Pinpoint the cell where the given text exists, returning its (x, y) midpoint coordinate. 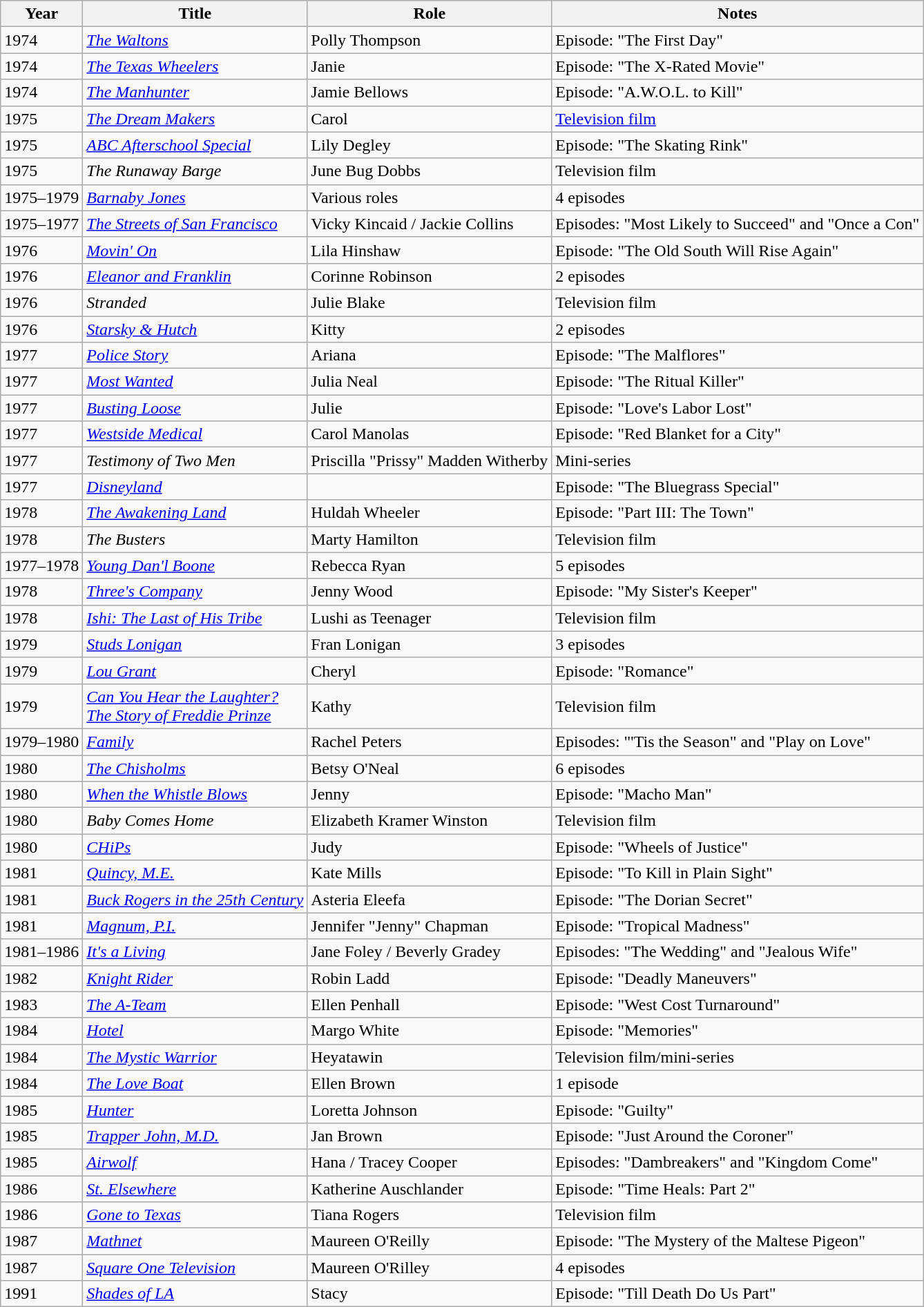
1977–1978 (41, 565)
Julie Blake (430, 302)
The Busters (195, 539)
Police Story (195, 356)
Asteria Eleefa (430, 900)
CHiPs (195, 847)
Episode: "Till Death Do Us Part" (738, 1294)
Episode: "The Bluegrass Special" (738, 487)
Ariana (430, 356)
Episode: "Time Heals: Part 2" (738, 1188)
Katherine Auschlander (430, 1188)
The Mystic Warrior (195, 1057)
Jan Brown (430, 1136)
Fran Lonigan (430, 644)
Quincy, M.E. (195, 873)
Episode: "Tropical Madness" (738, 926)
The A-Team (195, 1005)
Episode: "Deadly Maneuvers" (738, 978)
Jennifer "Jenny" Chapman (430, 926)
Most Wanted (195, 382)
Hana / Tracey Cooper (430, 1162)
Episode: "Red Blanket for a City" (738, 434)
Episode: "Wheels of Justice" (738, 847)
Episodes: "Most Likely to Succeed" and "Once a Con" (738, 224)
Episode: "West Cost Turnaround" (738, 1005)
Marty Hamilton (430, 539)
Episode: "Memories" (738, 1031)
Heyatawin (430, 1057)
Judy (430, 847)
Episode: "The Ritual Killer" (738, 382)
Vicky Kincaid / Jackie Collins (430, 224)
Can You Hear the Laughter?The Story of Freddie Prinze (195, 706)
Episode: "Guilty" (738, 1110)
Ishi: The Last of His Tribe (195, 618)
1975–1977 (41, 224)
The Runaway Barge (195, 171)
1 episode (738, 1083)
1983 (41, 1005)
Janie (430, 66)
Jenny (430, 795)
The Streets of San Francisco (195, 224)
Lou Grant (195, 670)
Episodes: "'Tis the Season" and "Play on Love" (738, 742)
Episode: "The Malflores" (738, 356)
Corinne Robinson (430, 276)
Movin' On (195, 250)
Priscilla "Prissy" Madden Witherby (430, 461)
Huldah Wheeler (430, 513)
1979–1980 (41, 742)
Stacy (430, 1294)
Ellen Penhall (430, 1005)
Ellen Brown (430, 1083)
Episodes: "Dambreakers" and "Kingdom Come" (738, 1162)
Margo White (430, 1031)
Busting Loose (195, 408)
Episode: "My Sister's Keeper" (738, 592)
June Bug Dobbs (430, 171)
1982 (41, 978)
Trapper John, M.D. (195, 1136)
Episode: "The First Day" (738, 40)
Maureen O'Rilley (430, 1268)
Lushi as Teenager (430, 618)
Kate Mills (430, 873)
St. Elsewhere (195, 1188)
The Love Boat (195, 1083)
Carol Manolas (430, 434)
Jane Foley / Beverly Gradey (430, 952)
Tiana Rogers (430, 1215)
Testimony of Two Men (195, 461)
Episode: "Macho Man" (738, 795)
Polly Thompson (430, 40)
Episode: "Just Around the Coroner" (738, 1136)
Knight Rider (195, 978)
Episode: "To Kill in Plain Sight" (738, 873)
Barnaby Jones (195, 197)
Hunter (195, 1110)
Disneyland (195, 487)
Magnum, P.I. (195, 926)
Westside Medical (195, 434)
It's a Living (195, 952)
The Awakening Land (195, 513)
Role (430, 14)
Rachel Peters (430, 742)
The Manhunter (195, 93)
Stranded (195, 302)
When the Whistle Blows (195, 795)
Betsy O'Neal (430, 768)
Baby Comes Home (195, 821)
Various roles (430, 197)
Square One Television (195, 1268)
Elizabeth Kramer Winston (430, 821)
Episode: "The Dorian Secret" (738, 900)
Rebecca Ryan (430, 565)
Studs Lonigan (195, 644)
1991 (41, 1294)
ABC Afterschool Special (195, 145)
Episode: "Part III: The Town" (738, 513)
Loretta Johnson (430, 1110)
Maureen O'Reilly (430, 1241)
Title (195, 14)
Notes (738, 14)
Cheryl (430, 670)
5 episodes (738, 565)
Kitty (430, 329)
Lily Degley (430, 145)
3 episodes (738, 644)
Episode: "The Old South Will Rise Again" (738, 250)
Buck Rogers in the 25th Century (195, 900)
Episode: "Romance" (738, 670)
Episode: "A.W.O.L. to Kill" (738, 93)
The Dream Makers (195, 119)
Robin Ladd (430, 978)
Television film/mini-series (738, 1057)
Kathy (430, 706)
6 episodes (738, 768)
Jamie Bellows (430, 93)
Episode: "The Skating Rink" (738, 145)
Family (195, 742)
Episode: "The Mystery of the Maltese Pigeon" (738, 1241)
Mathnet (195, 1241)
Jenny Wood (430, 592)
The Waltons (195, 40)
Lila Hinshaw (430, 250)
The Texas Wheelers (195, 66)
Episodes: "The Wedding" and "Jealous Wife" (738, 952)
Carol (430, 119)
Julie (430, 408)
Hotel (195, 1031)
The Chisholms (195, 768)
Eleanor and Franklin (195, 276)
Young Dan'l Boone (195, 565)
Three's Company (195, 592)
Julia Neal (430, 382)
1981–1986 (41, 952)
Mini-series (738, 461)
Year (41, 14)
1975–1979 (41, 197)
Airwolf (195, 1162)
Shades of LA (195, 1294)
Episode: "The X-Rated Movie" (738, 66)
Episode: "Love's Labor Lost" (738, 408)
Gone to Texas (195, 1215)
Starsky & Hutch (195, 329)
